Extract the [x, y] coordinate from the center of the cell holding the provided text.  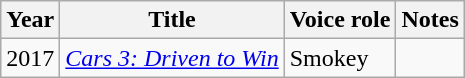
Year [30, 20]
Smokey [340, 58]
2017 [30, 58]
Notes [430, 20]
Voice role [340, 20]
Title [172, 20]
Cars 3: Driven to Win [172, 58]
